Search for the cell housing the specified text and yield its [X, Y] center coordinate. 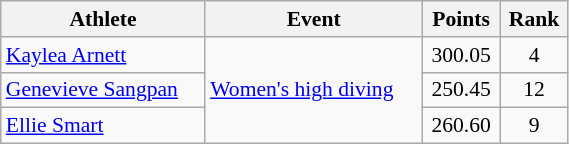
300.05 [461, 55]
Athlete [103, 19]
9 [534, 126]
250.45 [461, 90]
Event [314, 19]
260.60 [461, 126]
4 [534, 55]
Rank [534, 19]
Points [461, 19]
12 [534, 90]
Kaylea Arnett [103, 55]
Genevieve Sangpan [103, 90]
Women's high diving [314, 90]
Ellie Smart [103, 126]
